For the text-containing cell, return its midpoint in (X, Y) coordinate format. 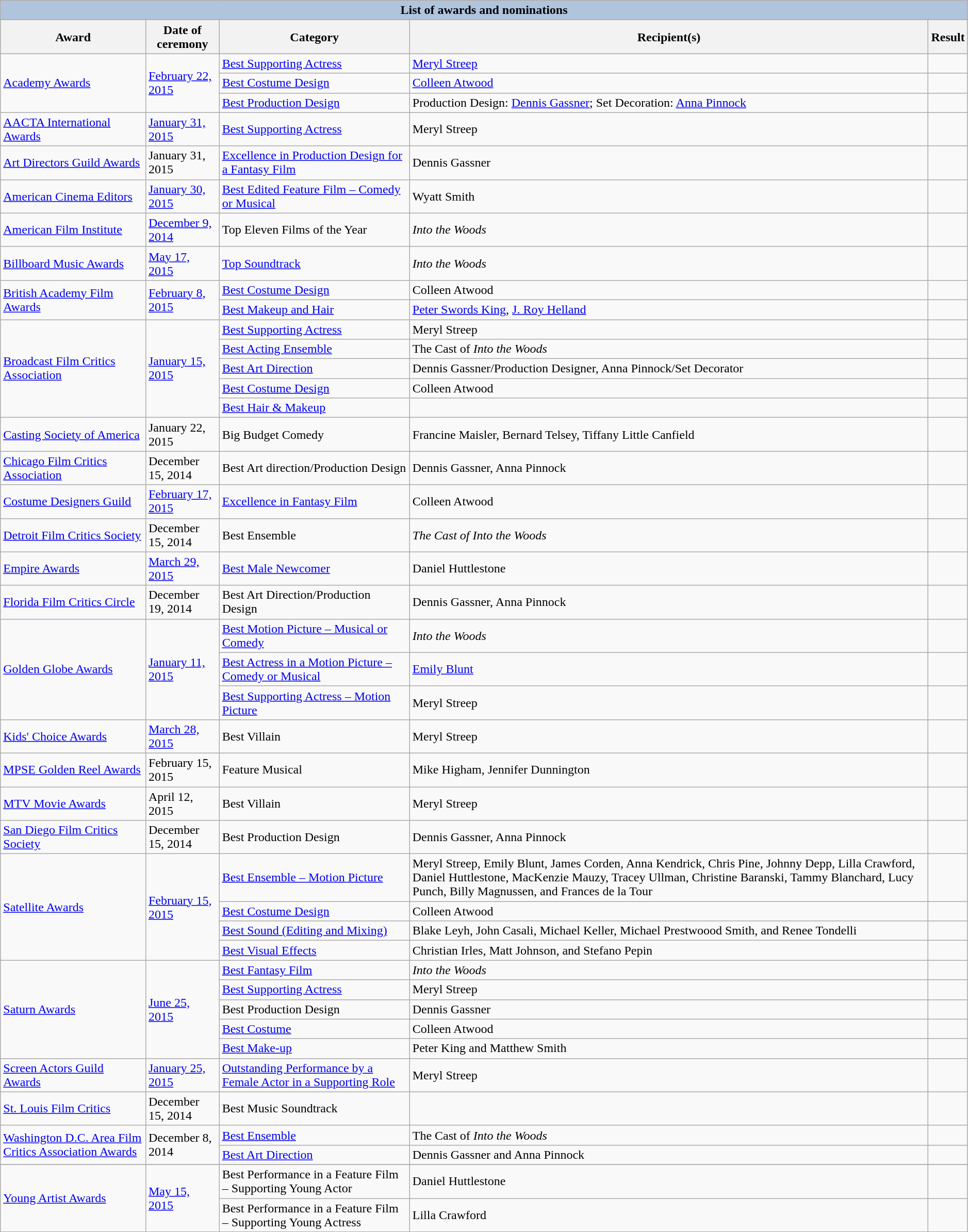
Lilla Crawford (669, 1215)
San Diego Film Critics Society (73, 837)
Best Male Newcomer (315, 568)
December 9, 2014 (183, 230)
AACTA International Awards (73, 129)
Best Art Direction/Production Design (315, 602)
Francine Maisler, Bernard Telsey, Tiffany Little Canfield (669, 434)
Detroit Film Critics Society (73, 535)
Empire Awards (73, 568)
Best Make-up (315, 1048)
List of awards and nominations (484, 10)
April 12, 2015 (183, 803)
June 25, 2015 (183, 1009)
Broadcast Film Critics Association (73, 369)
American Film Institute (73, 230)
Costume Designers Guild (73, 501)
Best Sound (Editing and Mixing) (315, 931)
Big Budget Comedy (315, 434)
December 8, 2014 (183, 1145)
Best Costume (315, 1029)
Kids' Choice Awards (73, 736)
Best Acting Ensemble (315, 349)
Golden Globe Awards (73, 669)
St. Louis Film Critics (73, 1109)
MTV Movie Awards (73, 803)
Excellence in Production Design for a Fantasy Film (315, 163)
Young Artist Awards (73, 1198)
March 29, 2015 (183, 568)
Satellite Awards (73, 907)
Best Hair & Makeup (315, 408)
Peter King and Matthew Smith (669, 1048)
Casting Society of America (73, 434)
March 28, 2015 (183, 736)
Best Art direction/Production Design (315, 468)
Best Motion Picture – Musical or Comedy (315, 635)
Dennis Gassner/Production Designer, Anna Pinnock/Set Decorator (669, 369)
May 17, 2015 (183, 263)
Best Performance in a Feature Film – Supporting Young Actress (315, 1215)
Award (73, 37)
Top Eleven Films of the Year (315, 230)
Result (948, 37)
Best Performance in a Feature Film – Supporting Young Actor (315, 1181)
February 17, 2015 (183, 501)
Chicago Film Critics Association (73, 468)
Wyatt Smith (669, 196)
May 15, 2015 (183, 1198)
Best Edited Feature Film – Comedy or Musical (315, 196)
Top Soundtrack (315, 263)
Category (315, 37)
January 25, 2015 (183, 1075)
British Academy Film Awards (73, 300)
February 8, 2015 (183, 300)
Feature Musical (315, 769)
Emily Blunt (669, 669)
Dennis Gassner and Anna Pinnock (669, 1155)
Best Music Soundtrack (315, 1109)
Best Ensemble – Motion Picture (315, 878)
Best Supporting Actress – Motion Picture (315, 702)
Best Fantasy Film (315, 970)
Excellence in Fantasy Film (315, 501)
Best Visual Effects (315, 950)
Production Design: Dennis Gassner; Set Decoration: Anna Pinnock (669, 103)
Saturn Awards (73, 1009)
Best Actress in a Motion Picture – Comedy or Musical (315, 669)
Florida Film Critics Circle (73, 602)
Blake Leyh, John Casali, Michael Keller, Michael Prestwoood Smith, and Renee Tondelli (669, 931)
Billboard Music Awards (73, 263)
MPSE Golden Reel Awards (73, 769)
Mike Higham, Jennifer Dunnington (669, 769)
January 30, 2015 (183, 196)
Washington D.C. Area Film Critics Association Awards (73, 1145)
Academy Awards (73, 83)
January 22, 2015 (183, 434)
February 22, 2015 (183, 83)
Peter Swords King, J. Roy Helland (669, 309)
January 11, 2015 (183, 669)
American Cinema Editors (73, 196)
Outstanding Performance by a Female Actor in a Supporting Role (315, 1075)
Christian Irles, Matt Johnson, and Stefano Pepin (669, 950)
December 19, 2014 (183, 602)
Art Directors Guild Awards (73, 163)
Recipient(s) (669, 37)
Best Makeup and Hair (315, 309)
Date of ceremony (183, 37)
Screen Actors Guild Awards (73, 1075)
January 15, 2015 (183, 369)
